Return (x, y) of the center of cell containing provided text 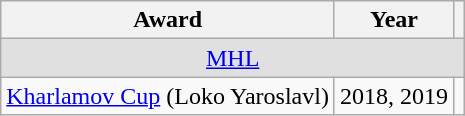
MHL (233, 58)
Year (394, 20)
Award (168, 20)
2018, 2019 (394, 96)
Kharlamov Cup (Loko Yaroslavl) (168, 96)
